Detect which cell encompasses the target text, then output its (X, Y) center coordinate. 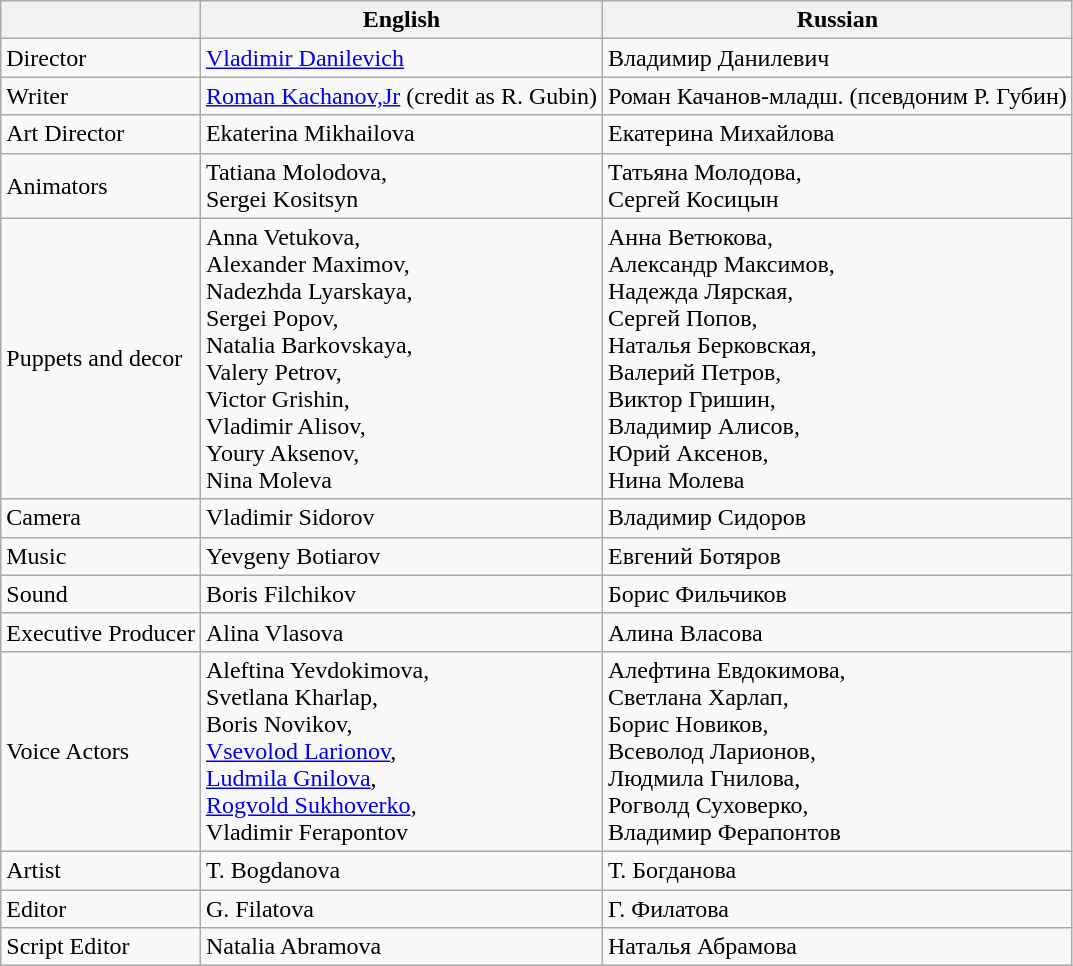
English (401, 20)
Roman Kachanov,Jr (credit as R. Gubin) (401, 96)
Executive Producer (101, 632)
Editor (101, 909)
Алина Власова (837, 632)
Director (101, 58)
Puppets and decor (101, 358)
Роман Качанов-младш. (псевдоним Р. Губин) (837, 96)
Борис Фильчиков (837, 594)
Boris Filchikov (401, 594)
Animators (101, 186)
Camera (101, 518)
Art Director (101, 134)
Script Editor (101, 947)
Artist (101, 870)
Ekaterina Mikhailova (401, 134)
Tatiana Molodova, Sergei Kositsyn (401, 186)
Татьяна Молодова, Сергей Косицын (837, 186)
Vladimir Danilevich (401, 58)
Г. Филатова (837, 909)
Music (101, 556)
Natalia Abramova (401, 947)
Sound (101, 594)
Aleftina Yevdokimova, Svetlana Kharlap, Boris Novikov, Vsevolod Larionov, Ludmila Gnilova,Rogvold Sukhoverko, Vladimir Ferapontov (401, 751)
Владимир Данилевич (837, 58)
Writer (101, 96)
Russian (837, 20)
Alina Vlasova (401, 632)
Евгений Ботяров (837, 556)
Yevgeny Botiarov (401, 556)
Алефтина Евдокимова, Светлана Харлап, Борис Новиков, Всеволод Ларионов, Людмила Гнилова, Рогволд Суховерко, Владимир Ферапонтов (837, 751)
Vladimir Sidorov (401, 518)
G. Filatova (401, 909)
T. Bogdanova (401, 870)
Екатерина Михайлова (837, 134)
Т. Богданова (837, 870)
Наталья Абрамова (837, 947)
Владимир Сидоров (837, 518)
Voice Actors (101, 751)
